Scan for the cell matching the given text and deliver its [X, Y] coordinate at center. 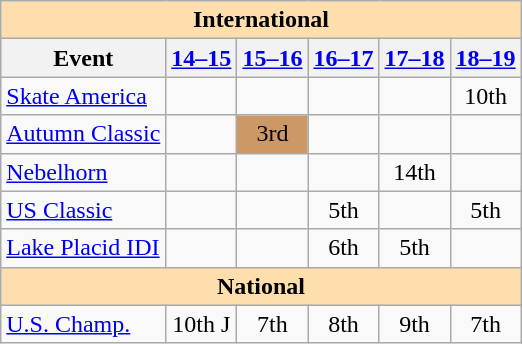
15–16 [272, 58]
16–17 [344, 58]
14th [414, 172]
US Classic [84, 210]
International [261, 20]
18–19 [486, 58]
17–18 [414, 58]
Nebelhorn [84, 172]
10th [486, 96]
3rd [272, 134]
Skate America [84, 96]
9th [414, 324]
Lake Placid IDI [84, 248]
U.S. Champ. [84, 324]
10th J [202, 324]
Event [84, 58]
Autumn Classic [84, 134]
6th [344, 248]
14–15 [202, 58]
8th [344, 324]
National [261, 286]
